Locate the cell with the specified text and output its (X, Y) center coordinate. 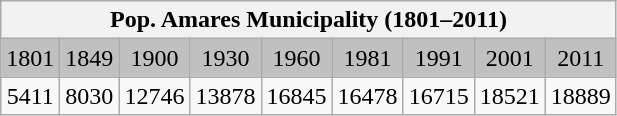
16715 (438, 96)
1930 (226, 58)
5411 (30, 96)
Pop. Amares Municipality (1801–2011) (309, 20)
2001 (510, 58)
1991 (438, 58)
1849 (90, 58)
13878 (226, 96)
1981 (368, 58)
1960 (296, 58)
18889 (580, 96)
12746 (154, 96)
18521 (510, 96)
2011 (580, 58)
16845 (296, 96)
8030 (90, 96)
16478 (368, 96)
1900 (154, 58)
1801 (30, 58)
